Return (X, Y) of the center of cell containing provided text 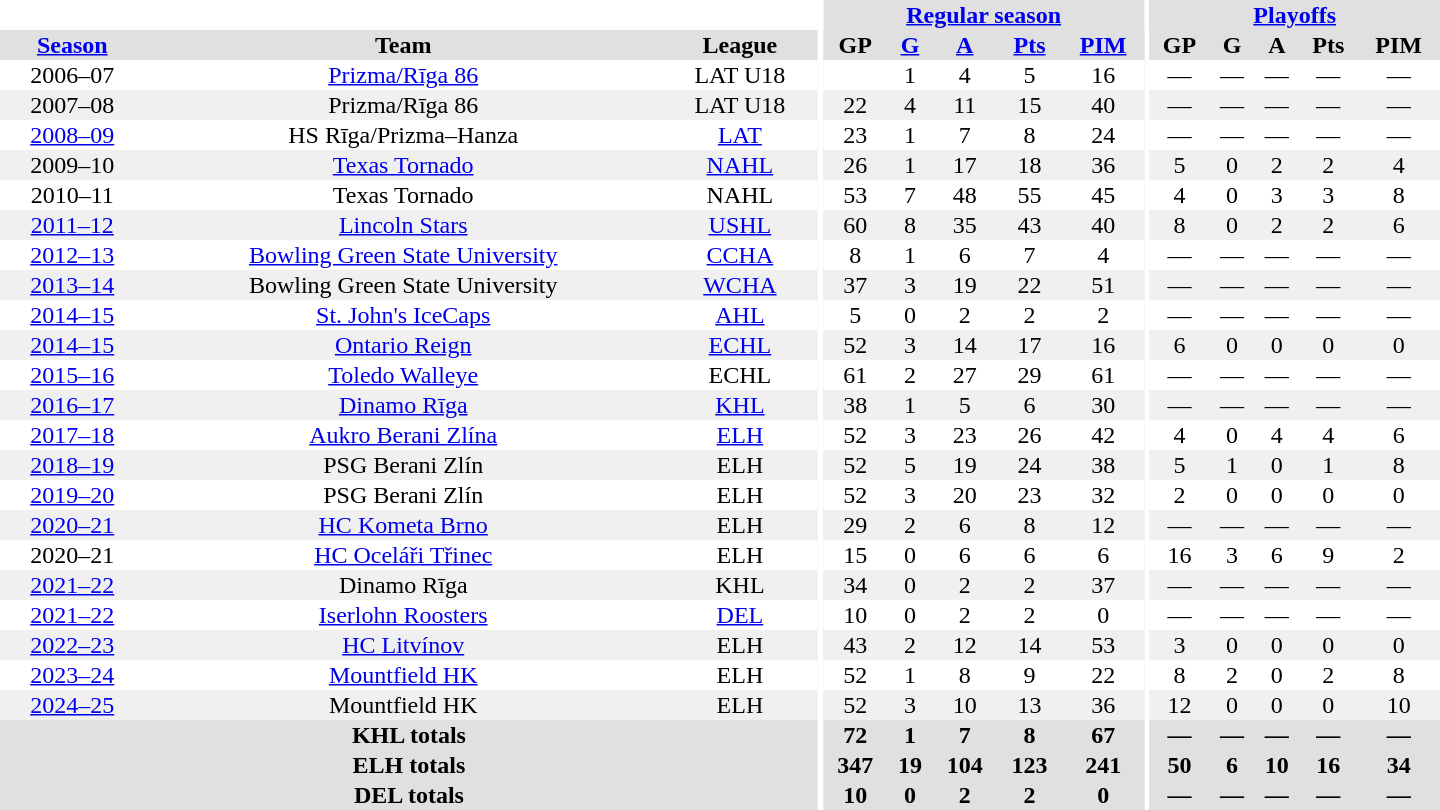
KHL totals (409, 735)
2024–25 (72, 705)
Team (402, 45)
2009–10 (72, 165)
2015–16 (72, 375)
2019–20 (72, 495)
St. John's IceCaps (402, 315)
2016–17 (72, 405)
55 (1030, 195)
2010–11 (72, 195)
20 (964, 495)
51 (1103, 285)
Regular season (984, 15)
DEL totals (409, 795)
45 (1103, 195)
Playoffs (1294, 15)
32 (1103, 495)
Iserlohn Roosters (402, 615)
LAT (740, 135)
241 (1103, 765)
2017–18 (72, 435)
Ontario Reign (402, 345)
USHL (740, 225)
48 (964, 195)
2006–07 (72, 75)
ELH totals (409, 765)
18 (1030, 165)
WCHA (740, 285)
30 (1103, 405)
2011–12 (72, 225)
2012–13 (72, 255)
60 (856, 225)
2013–14 (72, 285)
AHL (740, 315)
HC Litvínov (402, 645)
2022–23 (72, 645)
35 (964, 225)
HC Oceláři Třinec (402, 555)
CCHA (740, 255)
42 (1103, 435)
2018–19 (72, 465)
50 (1179, 765)
67 (1103, 735)
Lincoln Stars (402, 225)
104 (964, 765)
123 (1030, 765)
72 (856, 735)
Season (72, 45)
DEL (740, 615)
2007–08 (72, 105)
2023–24 (72, 675)
HC Kometa Brno (402, 525)
HS Rīga/Prizma–Hanza (402, 135)
2008–09 (72, 135)
Toledo Walleye (402, 375)
Aukro Berani Zlína (402, 435)
13 (1030, 705)
27 (964, 375)
11 (964, 105)
347 (856, 765)
League (740, 45)
